From the cell containing the given text, extract its center point as (x, y) coordinate. 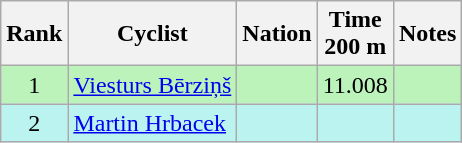
Martin Hrbacek (152, 123)
1 (34, 85)
Notes (427, 34)
2 (34, 123)
Cyclist (152, 34)
Rank (34, 34)
11.008 (355, 85)
Nation (277, 34)
Time200 m (355, 34)
Viesturs Bērziņš (152, 85)
